Extract the (x, y) coordinate from the center of the cell holding the provided text.  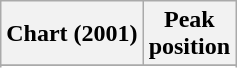
Peakposition (189, 34)
Chart (2001) (72, 34)
